Provide the [x, y] coordinate of the cell's center where the given text is located.  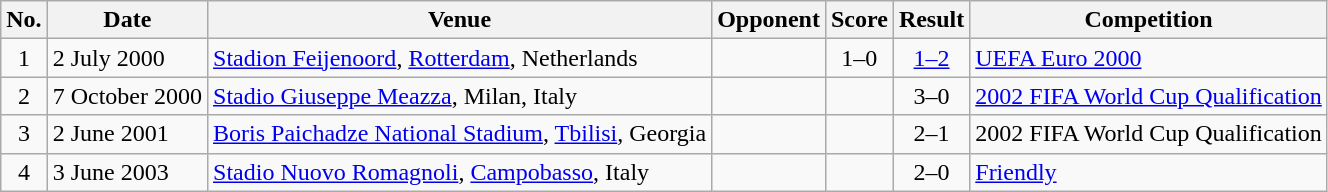
2 [24, 96]
Result [931, 20]
Stadion Feijenoord, Rotterdam, Netherlands [460, 58]
Opponent [769, 20]
Boris Paichadze National Stadium, Tbilisi, Georgia [460, 134]
Stadio Giuseppe Meazza, Milan, Italy [460, 96]
2 June 2001 [127, 134]
4 [24, 172]
1 [24, 58]
Score [859, 20]
UEFA Euro 2000 [1149, 58]
1–0 [859, 58]
2–1 [931, 134]
Friendly [1149, 172]
1–2 [931, 58]
2–0 [931, 172]
No. [24, 20]
7 October 2000 [127, 96]
3 [24, 134]
2 July 2000 [127, 58]
Competition [1149, 20]
Date [127, 20]
Stadio Nuovo Romagnoli, Campobasso, Italy [460, 172]
Venue [460, 20]
3–0 [931, 96]
3 June 2003 [127, 172]
